From the cell containing the given text, extract its center point as [X, Y] coordinate. 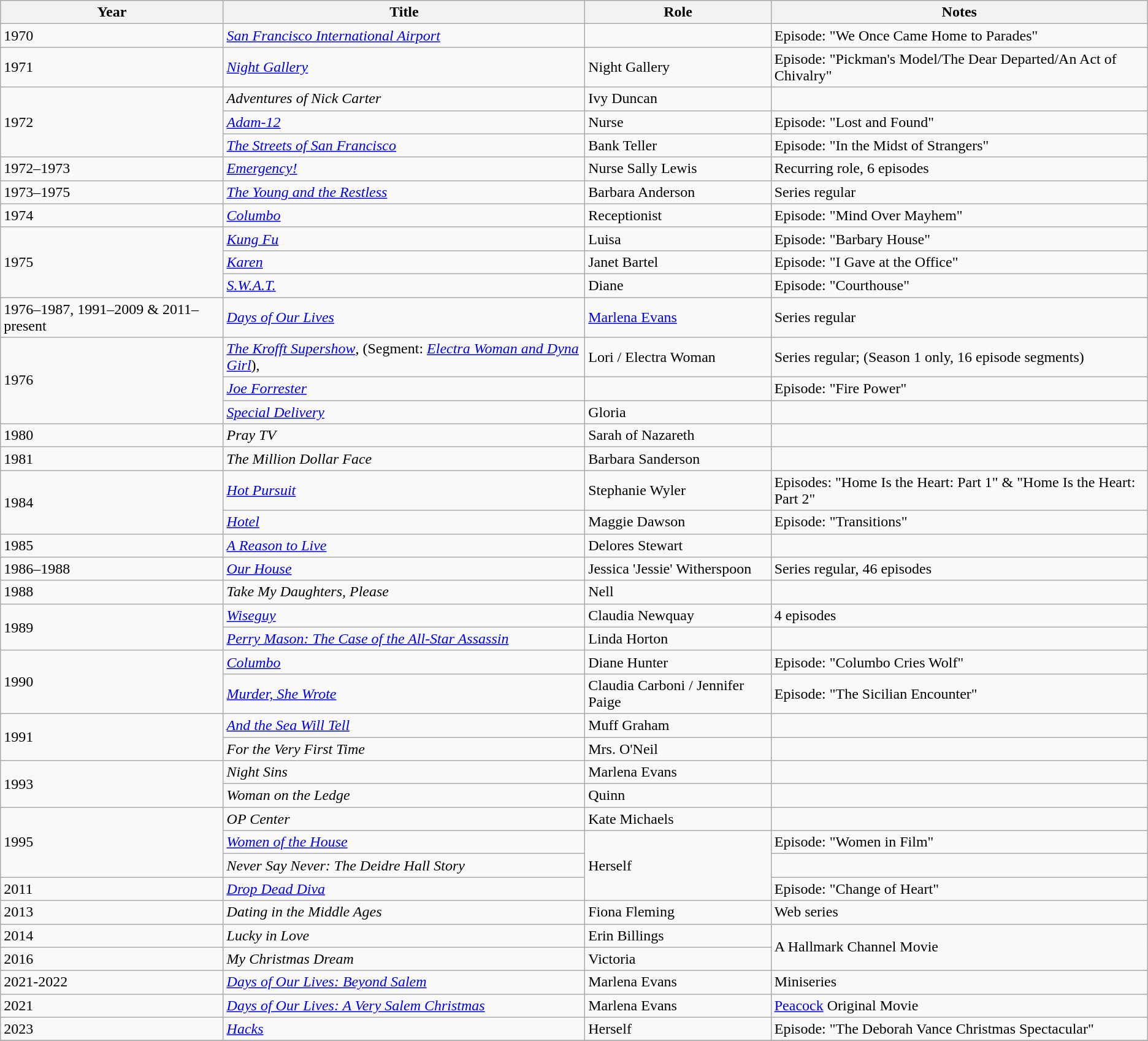
1990 [112, 682]
Joe Forrester [404, 389]
Perry Mason: The Case of the All-Star Assassin [404, 639]
Title [404, 12]
Days of Our Lives: Beyond Salem [404, 982]
San Francisco International Airport [404, 36]
1971 [112, 67]
Claudia Carboni / Jennifer Paige [678, 693]
Peacock Original Movie [959, 1005]
1988 [112, 592]
1985 [112, 545]
Episode: "The Sicilian Encounter" [959, 693]
Linda Horton [678, 639]
1972 [112, 122]
Episode: "Transitions" [959, 522]
Miniseries [959, 982]
Series regular; (Season 1 only, 16 episode segments) [959, 357]
Web series [959, 912]
Barbara Anderson [678, 192]
Lori / Electra Woman [678, 357]
Episode: "Fire Power" [959, 389]
Episode: "In the Midst of Strangers" [959, 145]
1980 [112, 436]
Drop Dead Diva [404, 889]
Delores Stewart [678, 545]
2023 [112, 1029]
Role [678, 12]
Episode: "Change of Heart" [959, 889]
Karen [404, 262]
Receptionist [678, 215]
2013 [112, 912]
Emergency! [404, 169]
1984 [112, 502]
Mrs. O'Neil [678, 749]
2014 [112, 935]
Kate Michaels [678, 819]
Notes [959, 12]
Victoria [678, 959]
Murder, She Wrote [404, 693]
Adam-12 [404, 122]
Episode: "Mind Over Mayhem" [959, 215]
1973–1975 [112, 192]
1991 [112, 737]
2021 [112, 1005]
OP Center [404, 819]
The Young and the Restless [404, 192]
Hot Pursuit [404, 491]
Recurring role, 6 episodes [959, 169]
Episode: "The Deborah Vance Christmas Spectacular" [959, 1029]
Gloria [678, 412]
Nell [678, 592]
1972–1973 [112, 169]
Hacks [404, 1029]
Bank Teller [678, 145]
Jessica 'Jessie' Witherspoon [678, 569]
Stephanie Wyler [678, 491]
Adventures of Nick Carter [404, 99]
1974 [112, 215]
Episode: "Barbary House" [959, 239]
Episodes: "Home Is the Heart: Part 1" & "Home Is the Heart: Part 2" [959, 491]
Days of Our Lives: A Very Salem Christmas [404, 1005]
A Hallmark Channel Movie [959, 947]
Night Sins [404, 772]
Special Delivery [404, 412]
1989 [112, 627]
1976–1987, 1991–2009 & 2011–present [112, 317]
2021-2022 [112, 982]
Muff Graham [678, 725]
Never Say Never: The Deidre Hall Story [404, 866]
Episode: "Courthouse" [959, 285]
Wiseguy [404, 615]
Series regular, 46 episodes [959, 569]
Lucky in Love [404, 935]
Erin Billings [678, 935]
Year [112, 12]
The Million Dollar Face [404, 459]
Take My Daughters, Please [404, 592]
1970 [112, 36]
Episode: "Columbo Cries Wolf" [959, 662]
Diane [678, 285]
Episode: "I Gave at the Office" [959, 262]
Janet Bartel [678, 262]
2011 [112, 889]
Claudia Newquay [678, 615]
1981 [112, 459]
1986–1988 [112, 569]
Quinn [678, 796]
Episode: "We Once Came Home to Parades" [959, 36]
Days of Our Lives [404, 317]
Kung Fu [404, 239]
Ivy Duncan [678, 99]
A Reason to Live [404, 545]
Woman on the Ledge [404, 796]
Dating in the Middle Ages [404, 912]
1993 [112, 784]
Sarah of Nazareth [678, 436]
Luisa [678, 239]
The Streets of San Francisco [404, 145]
2016 [112, 959]
Pray TV [404, 436]
Diane Hunter [678, 662]
For the Very First Time [404, 749]
4 episodes [959, 615]
1995 [112, 842]
Women of the House [404, 842]
Nurse Sally Lewis [678, 169]
And the Sea Will Tell [404, 725]
Barbara Sanderson [678, 459]
Episode: "Pickman's Model/The Dear Departed/An Act of Chivalry" [959, 67]
1975 [112, 262]
The Krofft Supershow, (Segment: Electra Woman and Dyna Girl), [404, 357]
Hotel [404, 522]
Maggie Dawson [678, 522]
1976 [112, 380]
Our House [404, 569]
Fiona Fleming [678, 912]
Episode: "Women in Film" [959, 842]
Nurse [678, 122]
S.W.A.T. [404, 285]
Episode: "Lost and Found" [959, 122]
My Christmas Dream [404, 959]
